Pinpoint the cell where the given text exists, returning its [x, y] midpoint coordinate. 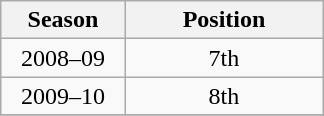
7th [224, 58]
Position [224, 20]
2009–10 [63, 96]
8th [224, 96]
2008–09 [63, 58]
Season [63, 20]
